Return the [X, Y] coordinate for the center point of the cell that contains the specified text.  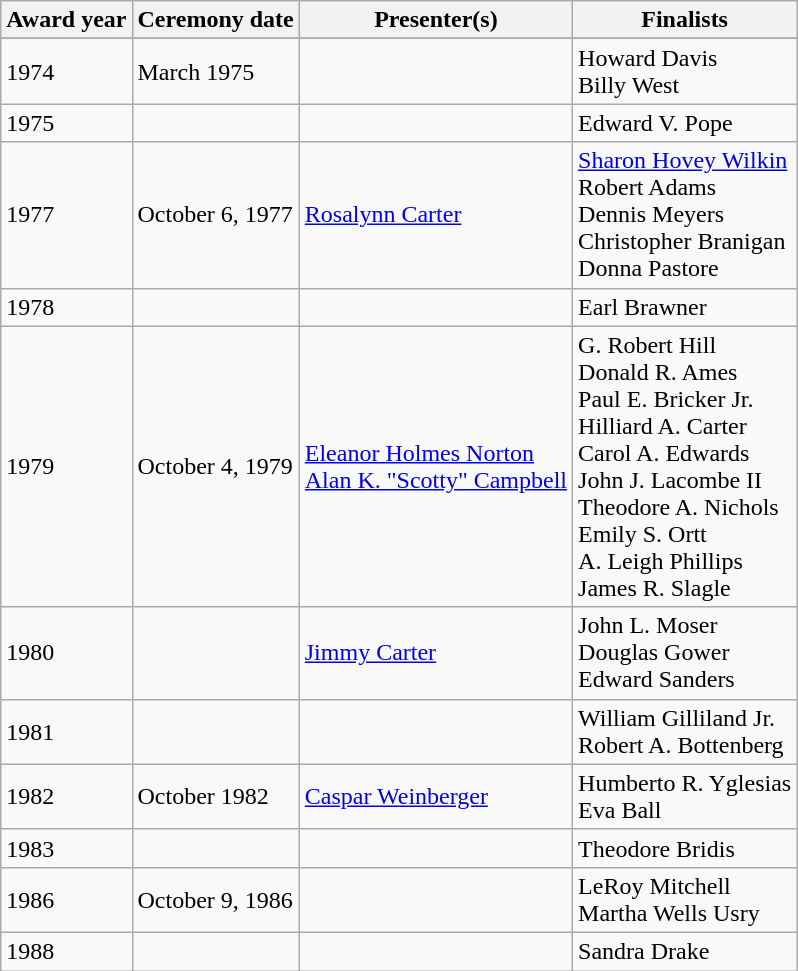
Ceremony date [216, 20]
Edward V. Pope [685, 123]
1983 [66, 848]
William Gilliland Jr.Robert A. Bottenberg [685, 732]
1977 [66, 215]
Eleanor Holmes NortonAlan K. "Scotty" Campbell [436, 466]
Sharon Hovey WilkinRobert AdamsDennis MeyersChristopher BraniganDonna Pastore [685, 215]
Howard DavisBilly West [685, 72]
John L. MoserDouglas GowerEdward Sanders [685, 653]
Rosalynn Carter [436, 215]
1979 [66, 466]
October 6, 1977 [216, 215]
1980 [66, 653]
Sandra Drake [685, 951]
Earl Brawner [685, 307]
Jimmy Carter [436, 653]
1988 [66, 951]
Caspar Weinberger [436, 796]
Presenter(s) [436, 20]
1982 [66, 796]
Theodore Bridis [685, 848]
October 9, 1986 [216, 900]
October 1982 [216, 796]
1978 [66, 307]
1981 [66, 732]
Humberto R. YglesiasEva Ball [685, 796]
March 1975 [216, 72]
Finalists [685, 20]
1975 [66, 123]
1986 [66, 900]
1974 [66, 72]
LeRoy MitchellMartha Wells Usry [685, 900]
October 4, 1979 [216, 466]
Award year [66, 20]
